Scan for the cell matching the given text and deliver its [X, Y] coordinate at center. 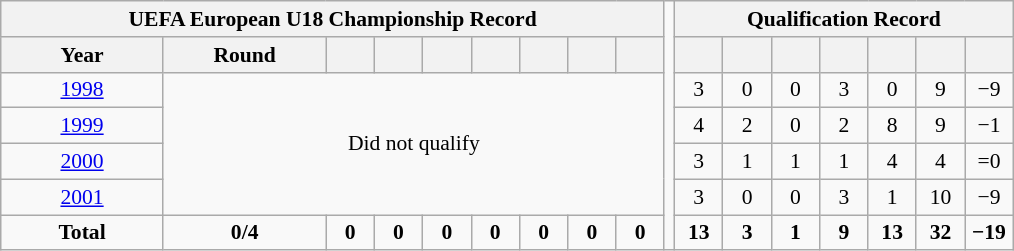
UEFA European U18 Championship Record [333, 19]
2001 [82, 197]
Year [82, 55]
0/4 [244, 233]
=0 [990, 162]
10 [940, 197]
Round [244, 55]
−19 [990, 233]
32 [940, 233]
−1 [990, 126]
Did not qualify [414, 143]
8 [892, 126]
1998 [82, 90]
Qualification Record [844, 19]
2000 [82, 162]
1999 [82, 126]
Total [82, 233]
